Identify which cell holds the provided text, then report its (X, Y) central coordinate. 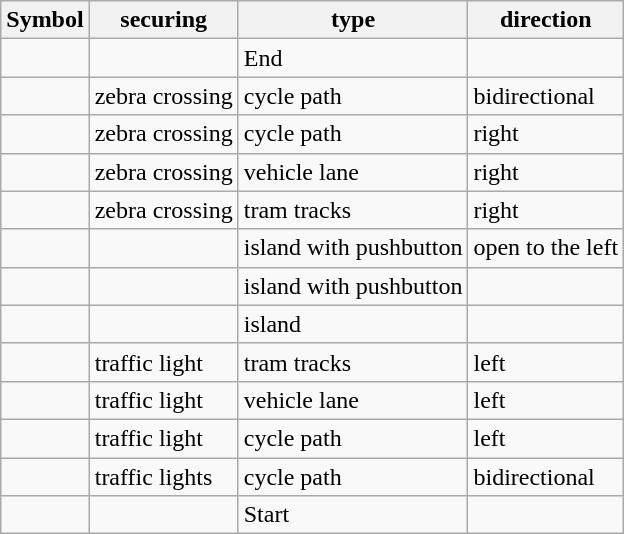
traffic lights (164, 477)
Symbol (45, 20)
open to the left (546, 248)
securing (164, 20)
End (353, 58)
direction (546, 20)
island (353, 324)
type (353, 20)
Start (353, 515)
